Identify which cell holds the provided text, then report its [X, Y] central coordinate. 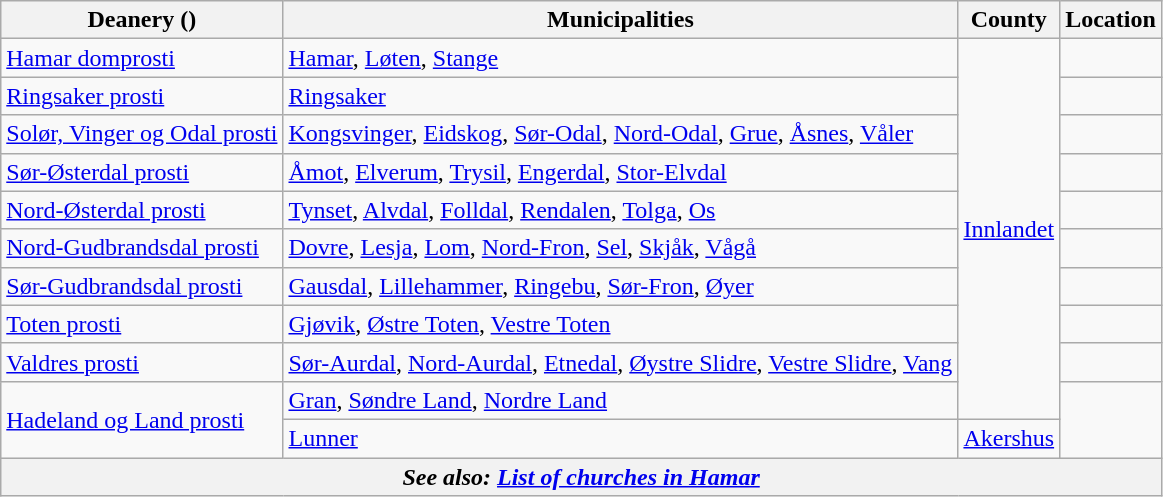
Innlandet [1009, 230]
Gjøvik, Østre Toten, Vestre Toten [620, 324]
Hadeland og Land prosti [142, 419]
Kongsvinger, Eidskog, Sør-Odal, Nord-Odal, Grue, Åsnes, Våler [620, 134]
Åmot, Elverum, Trysil, Engerdal, Stor-Elvdal [620, 172]
County [1009, 20]
Toten prosti [142, 324]
See also: List of churches in Hamar [582, 477]
Sør-Aurdal, Nord-Aurdal, Etnedal, Øystre Slidre, Vestre Slidre, Vang [620, 362]
Gran, Søndre Land, Nordre Land [620, 400]
Valdres prosti [142, 362]
Akershus [1009, 438]
Ringsaker prosti [142, 96]
Sør-Østerdal prosti [142, 172]
Ringsaker [620, 96]
Tynset, Alvdal, Folldal, Rendalen, Tolga, Os [620, 210]
Hamar domprosti [142, 58]
Nord-Gudbrandsdal prosti [142, 248]
Solør, Vinger og Odal prosti [142, 134]
Lunner [620, 438]
Deanery () [142, 20]
Sør-Gudbrandsdal prosti [142, 286]
Dovre, Lesja, Lom, Nord-Fron, Sel, Skjåk, Vågå [620, 248]
Hamar, Løten, Stange [620, 58]
Location [1111, 20]
Municipalities [620, 20]
Gausdal, Lillehammer, Ringebu, Sør-Fron, Øyer [620, 286]
Nord-Østerdal prosti [142, 210]
